Extract the [X, Y] coordinate from the center of the cell holding the provided text.  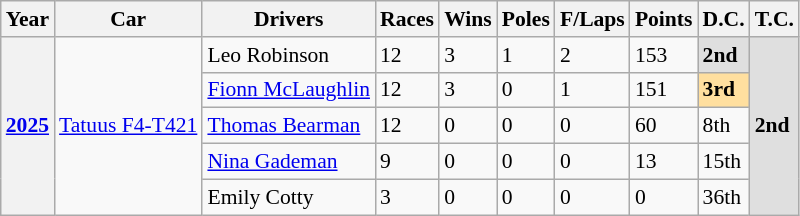
2025 [28, 126]
36th [724, 197]
Tatuus F4-T421 [128, 126]
Poles [526, 19]
Leo Robinson [288, 55]
13 [664, 162]
Thomas Bearman [288, 126]
60 [664, 126]
Drivers [288, 19]
2 [592, 55]
151 [664, 90]
Wins [468, 19]
Fionn McLaughlin [288, 90]
15th [724, 162]
3rd [724, 90]
Car [128, 19]
Year [28, 19]
D.C. [724, 19]
Nina Gademan [288, 162]
Points [664, 19]
153 [664, 55]
Emily Cotty [288, 197]
Races [407, 19]
F/Laps [592, 19]
T.C. [774, 19]
8th [724, 126]
9 [407, 162]
